Detect which cell encompasses the target text, then output its (x, y) center coordinate. 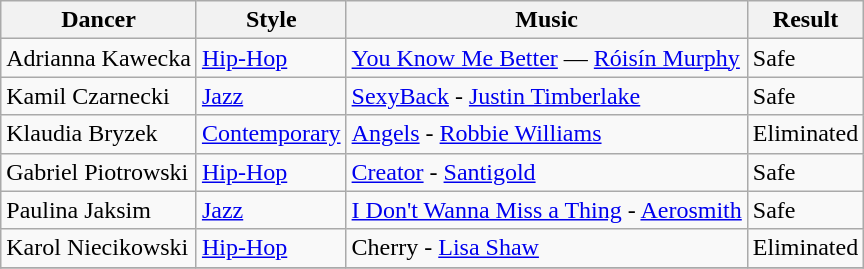
Style (271, 20)
Paulina Jaksim (99, 210)
Dancer (99, 20)
Result (805, 20)
Klaudia Bryzek (99, 134)
You Know Me Better — Róisín Murphy (546, 58)
Adrianna Kawecka (99, 58)
Music (546, 20)
Karol Niecikowski (99, 248)
I Don't Wanna Miss a Thing - Aerosmith (546, 210)
Angels - Robbie Williams (546, 134)
Cherry - Lisa Shaw (546, 248)
Contemporary (271, 134)
Kamil Czarnecki (99, 96)
Creator - Santigold (546, 172)
Gabriel Piotrowski (99, 172)
SexyBack - Justin Timberlake (546, 96)
